Return the [x, y] coordinate for the center point of the cell that contains the specified text.  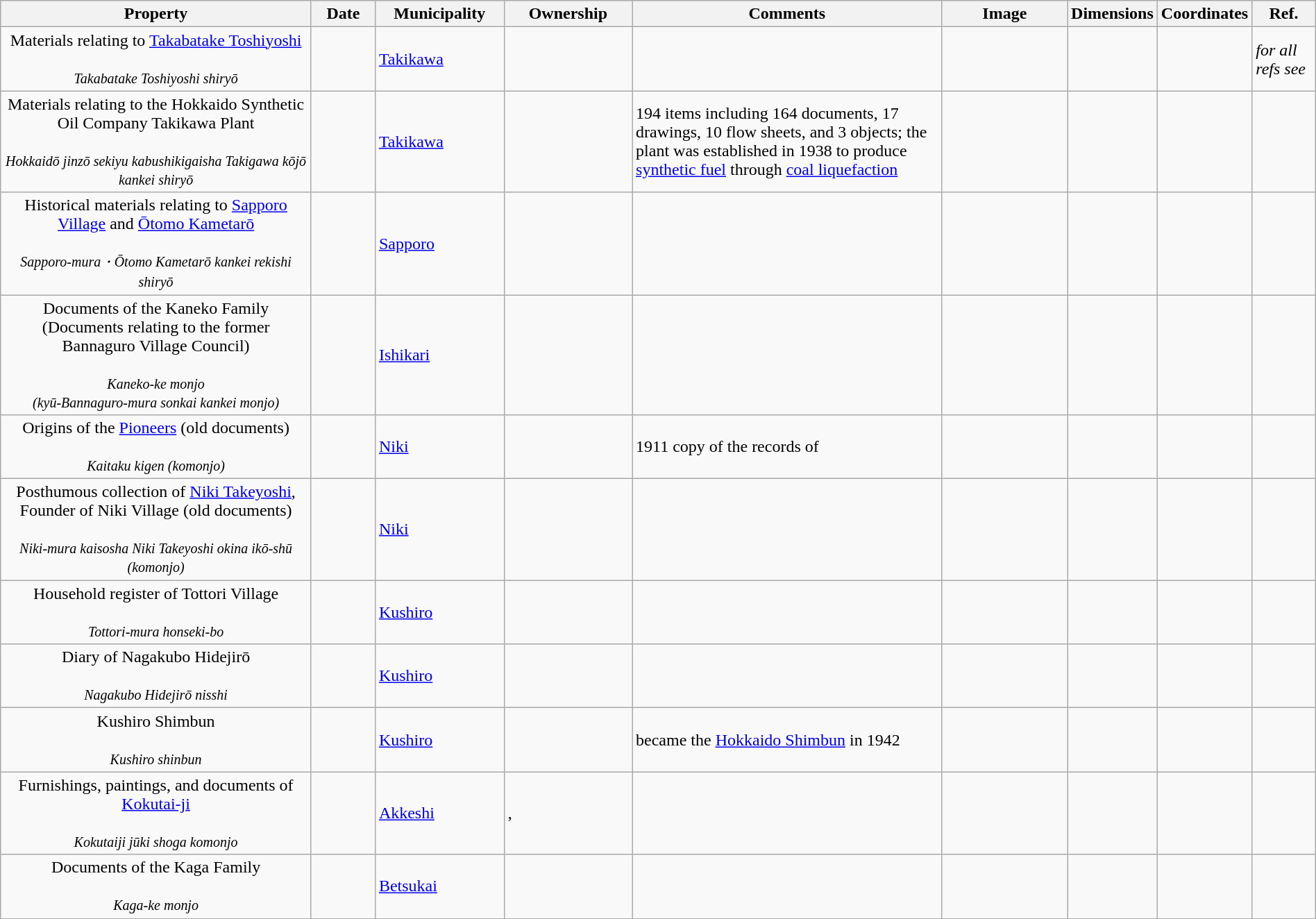
Date [343, 14]
Documents of the Kaga FamilyKaga-ke monjo [156, 886]
Ref. [1284, 14]
Origins of the Pioneers (old documents)Kaitaku kigen (komonjo) [156, 447]
Property [156, 14]
Historical materials relating to Sapporo Village and Ōtomo KametarōSapporo-mura・Ōtomo Kametarō kankei rekishi shiryō [156, 244]
Image [1005, 14]
Dimensions [1113, 14]
Furnishings, paintings, and documents of Kokutai-jiKokutaiji jūki shoga komonjo [156, 813]
Materials relating to the Hokkaido Synthetic Oil Company Takikawa PlantHokkaidō jinzō sekiyu kabushikigaisha Takigawa kōjō kankei shiryō [156, 142]
Kushiro ShimbunKushiro shinbun [156, 740]
Betsukai [439, 886]
1911 copy of the records of [787, 447]
Household register of Tottori VillageTottori-mura honseki-bo [156, 612]
Comments [787, 14]
Municipality [439, 14]
Posthumous collection of Niki Takeyoshi, Founder of Niki Village (old documents)Niki-mura kaisosha Niki Takeyoshi okina ikō-shū (komonjo) [156, 530]
Ishikari [439, 354]
became the Hokkaido Shimbun in 1942 [787, 740]
Ownership [568, 14]
Documents of the Kaneko Family(Documents relating to the former Bannaguro Village Council)Kaneko-ke monjo(kyū-Bannaguro-mura sonkai kankei monjo) [156, 354]
Coordinates [1204, 14]
Materials relating to Takabatake ToshiyoshiTakabatake Toshiyoshi shiryō [156, 59]
for all refs see [1284, 59]
Akkeshi [439, 813]
Diary of Nagakubo HidejirōNagakubo Hidejirō nisshi [156, 676]
Sapporo [439, 244]
, [568, 813]
